Find where the given text appears and provide that cell's center as (X, Y) coordinate. 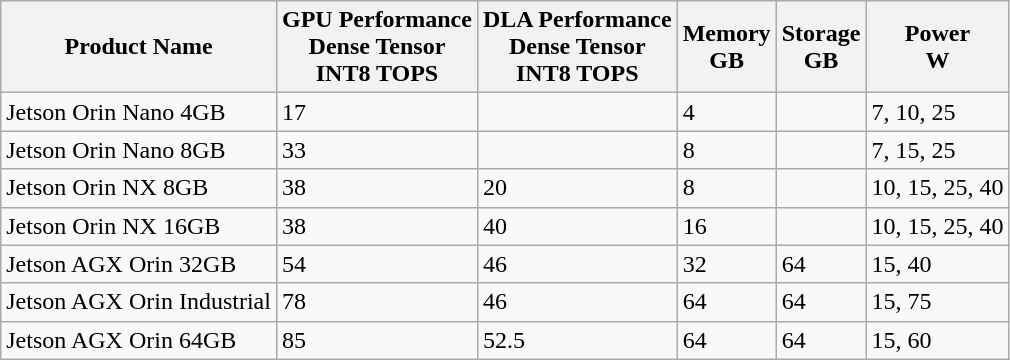
Product Name (139, 47)
Jetson Orin Nano 4GB (139, 112)
PowerW (938, 47)
7, 15, 25 (938, 150)
GPU PerformanceDense TensorINT8 TOPS (376, 47)
40 (577, 226)
32 (726, 264)
17 (376, 112)
DLA PerformanceDense TensorINT8 TOPS (577, 47)
Jetson AGX Orin 32GB (139, 264)
54 (376, 264)
Jetson AGX Orin 64GB (139, 340)
4 (726, 112)
15, 75 (938, 302)
MemoryGB (726, 47)
Jetson Orin NX 8GB (139, 188)
15, 60 (938, 340)
Jetson Orin Nano 8GB (139, 150)
20 (577, 188)
16 (726, 226)
85 (376, 340)
33 (376, 150)
Jetson AGX Orin Industrial (139, 302)
15, 40 (938, 264)
7, 10, 25 (938, 112)
Jetson Orin NX 16GB (139, 226)
52.5 (577, 340)
78 (376, 302)
StorageGB (821, 47)
